Output the (x, y) coordinate of the center of the cell containing the given text.  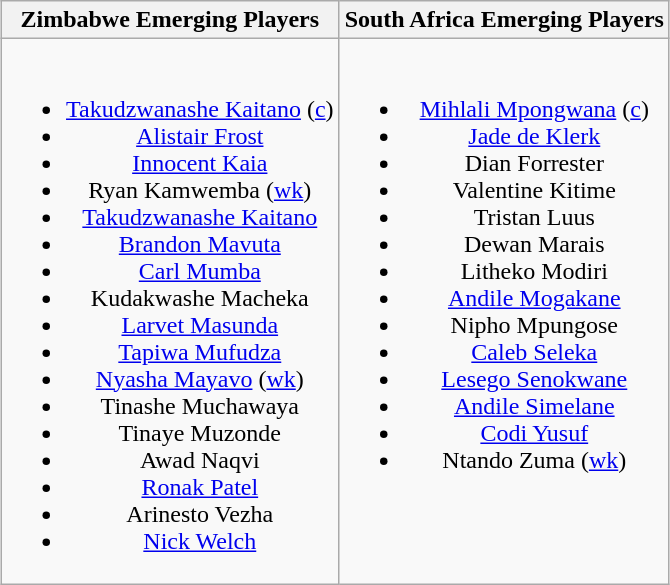
Zimbabwe Emerging Players (170, 20)
South Africa Emerging Players (504, 20)
